Return the [x, y] coordinate for the center point of the cell that contains the specified text.  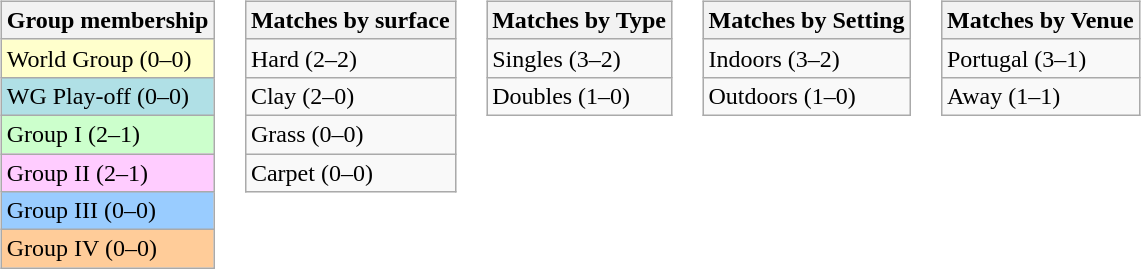
Outdoors (1–0) [806, 96]
Hard (2–2) [350, 58]
WG Play-off (0–0) [108, 96]
Group membership [108, 20]
Clay (2–0) [350, 96]
Group IV (0–0) [108, 249]
Matches by Type [580, 20]
Group III (0–0) [108, 211]
Singles (3–2) [580, 58]
Group II (2–1) [108, 173]
Matches by Setting [806, 20]
Group I (2–1) [108, 134]
Grass (0–0) [350, 134]
Doubles (1–0) [580, 96]
Matches by surface [350, 20]
Carpet (0–0) [350, 173]
Indoors (3–2) [806, 58]
Matches by Venue [1040, 20]
Away (1–1) [1040, 96]
World Group (0–0) [108, 58]
Portugal (3–1) [1040, 58]
